Find where the given text appears and provide that cell's center as (X, Y) coordinate. 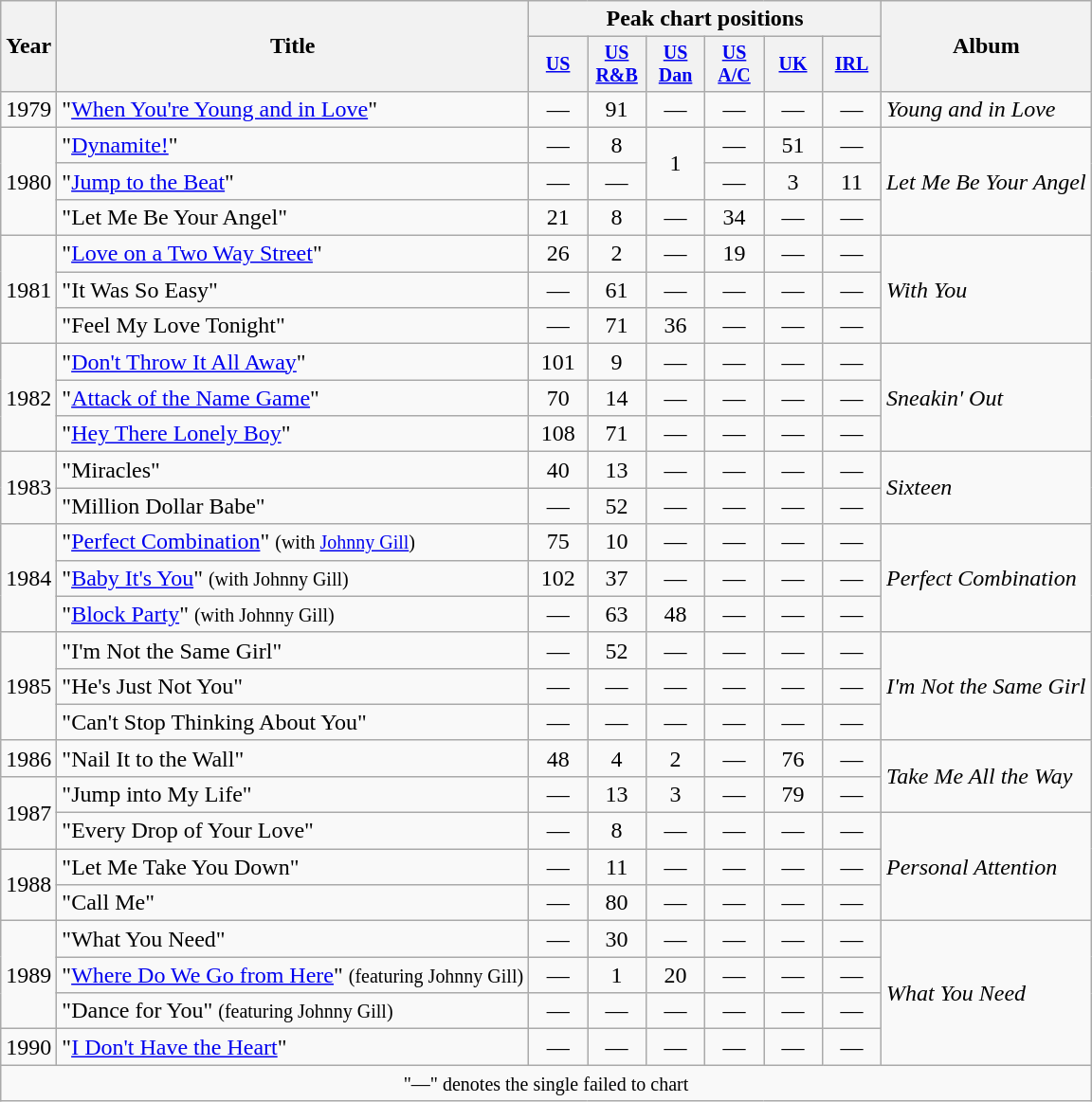
1985 (28, 686)
34 (735, 217)
Let Me Be Your Angel (986, 181)
Title (293, 46)
1979 (28, 109)
"I Don't Have the Heart" (293, 1047)
Young and in Love (986, 109)
1987 (28, 812)
75 (558, 542)
"Let Me Take You Down" (293, 867)
USDan (676, 64)
1984 (28, 578)
76 (793, 758)
"Perfect Combination" (with Johnny Gill) (293, 542)
"He's Just Not You" (293, 686)
Take Me All the Way (986, 776)
Year (28, 46)
1986 (28, 758)
1980 (28, 181)
"Where Do We Go from Here" (featuring Johnny Gill) (293, 975)
With You (986, 290)
USR&B (617, 64)
"Attack of the Name Game" (293, 398)
"It Was So Easy" (293, 290)
1982 (28, 398)
"When You're Young and in Love" (293, 109)
1988 (28, 885)
101 (558, 362)
1990 (28, 1047)
"Every Drop of Your Love" (293, 831)
"Dance for You" (featuring Johnny Gill) (293, 1011)
"Million Dollar Babe" (293, 506)
30 (617, 939)
63 (617, 614)
40 (558, 470)
80 (617, 903)
70 (558, 398)
"What You Need" (293, 939)
Sneakin' Out (986, 398)
"Can't Stop Thinking About You" (293, 722)
"Baby It's You" (with Johnny Gill) (293, 578)
51 (793, 145)
"Love on a Two Way Street" (293, 254)
19 (735, 254)
1981 (28, 290)
36 (676, 326)
"—" denotes the single failed to chart (546, 1083)
37 (617, 578)
"Nail It to the Wall" (293, 758)
"Jump into My Life" (293, 794)
21 (558, 217)
Personal Attention (986, 867)
91 (617, 109)
14 (617, 398)
"Call Me" (293, 903)
"Hey There Lonely Boy" (293, 434)
79 (793, 794)
"Don't Throw It All Away" (293, 362)
IRL (851, 64)
"I'm Not the Same Girl" (293, 650)
"Miracles" (293, 470)
"Let Me Be Your Angel" (293, 217)
"Block Party" (with Johnny Gill) (293, 614)
20 (676, 975)
108 (558, 434)
What You Need (986, 993)
USA/C (735, 64)
"Dynamite!" (293, 145)
61 (617, 290)
I'm Not the Same Girl (986, 686)
4 (617, 758)
Perfect Combination (986, 578)
1983 (28, 488)
9 (617, 362)
US (558, 64)
102 (558, 578)
"Jump to the Beat" (293, 181)
Peak chart positions (705, 19)
26 (558, 254)
10 (617, 542)
UK (793, 64)
Album (986, 46)
Sixteen (986, 488)
1989 (28, 975)
"Feel My Love Tonight" (293, 326)
